Return [x, y] of the center of cell containing provided text 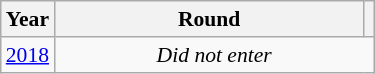
2018 [28, 55]
Year [28, 19]
Round [209, 19]
Did not enter [214, 55]
